From the cell containing the given text, extract its center point as [X, Y] coordinate. 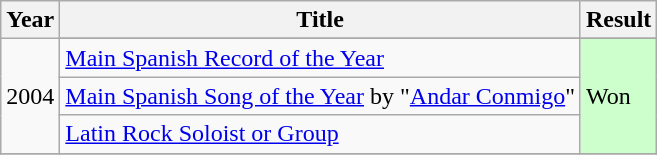
Result [618, 20]
2004 [30, 96]
Title [320, 20]
Main Spanish Song of the Year by "Andar Conmigo" [320, 96]
Year [30, 20]
Main Spanish Record of the Year [320, 58]
Latin Rock Soloist or Group [320, 134]
Won [618, 96]
